From the cell containing the given text, extract its center point as (X, Y) coordinate. 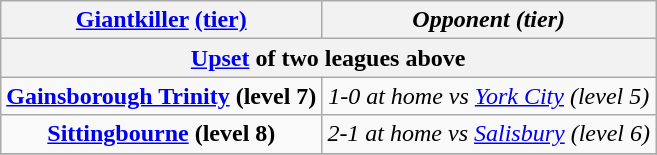
1-0 at home vs York City (level 5) (489, 96)
Sittingbourne (level 8) (162, 134)
Upset of two leagues above (328, 58)
Giantkiller (tier) (162, 20)
Opponent (tier) (489, 20)
2-1 at home vs Salisbury (level 6) (489, 134)
Gainsborough Trinity (level 7) (162, 96)
